Capture the cell that displays the provided text and extract its (x, y) central coordinate. 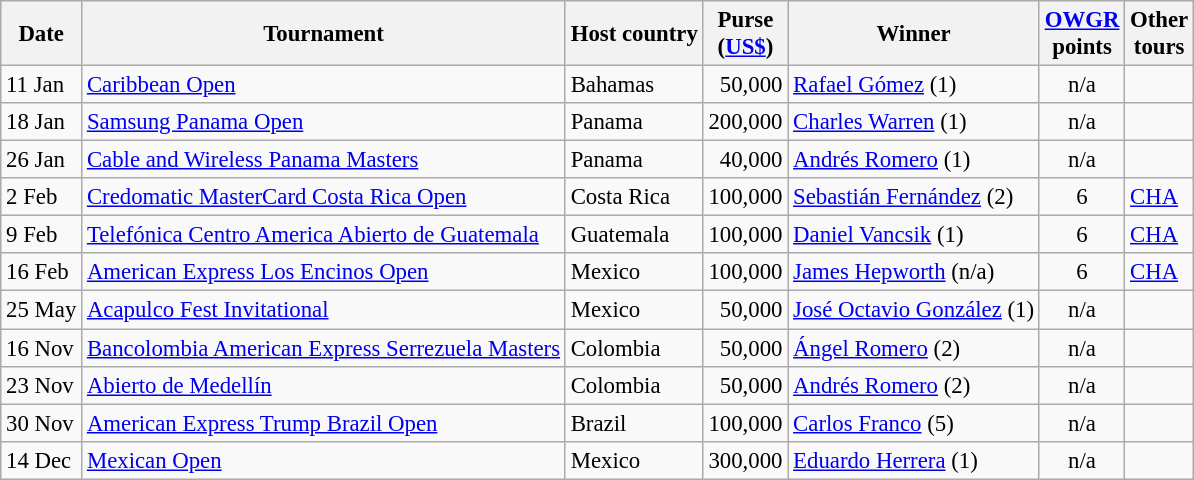
Othertours (1160, 34)
Mexican Open (324, 460)
American Express Los Encinos Open (324, 273)
40,000 (746, 160)
Acapulco Fest Invitational (324, 310)
Brazil (634, 423)
Host country (634, 34)
José Octavio González (1) (914, 310)
OWGRpoints (1082, 34)
Sebastián Fernández (2) (914, 197)
Bancolombia American Express Serrezuela Masters (324, 348)
300,000 (746, 460)
Carlos Franco (5) (914, 423)
Guatemala (634, 235)
14 Dec (42, 460)
Daniel Vancsik (1) (914, 235)
Andrés Romero (2) (914, 385)
Costa Rica (634, 197)
Winner (914, 34)
2 Feb (42, 197)
Eduardo Herrera (1) (914, 460)
Purse(US$) (746, 34)
30 Nov (42, 423)
200,000 (746, 122)
Samsung Panama Open (324, 122)
26 Jan (42, 160)
Tournament (324, 34)
Andrés Romero (1) (914, 160)
Ángel Romero (2) (914, 348)
Caribbean Open (324, 85)
18 Jan (42, 122)
Abierto de Medellín (324, 385)
11 Jan (42, 85)
Rafael Gómez (1) (914, 85)
16 Nov (42, 348)
Cable and Wireless Panama Masters (324, 160)
Credomatic MasterCard Costa Rica Open (324, 197)
Bahamas (634, 85)
American Express Trump Brazil Open (324, 423)
Date (42, 34)
23 Nov (42, 385)
Telefónica Centro America Abierto de Guatemala (324, 235)
James Hepworth (n/a) (914, 273)
16 Feb (42, 273)
25 May (42, 310)
Charles Warren (1) (914, 122)
9 Feb (42, 235)
